Capture the cell that displays the provided text and extract its (X, Y) central coordinate. 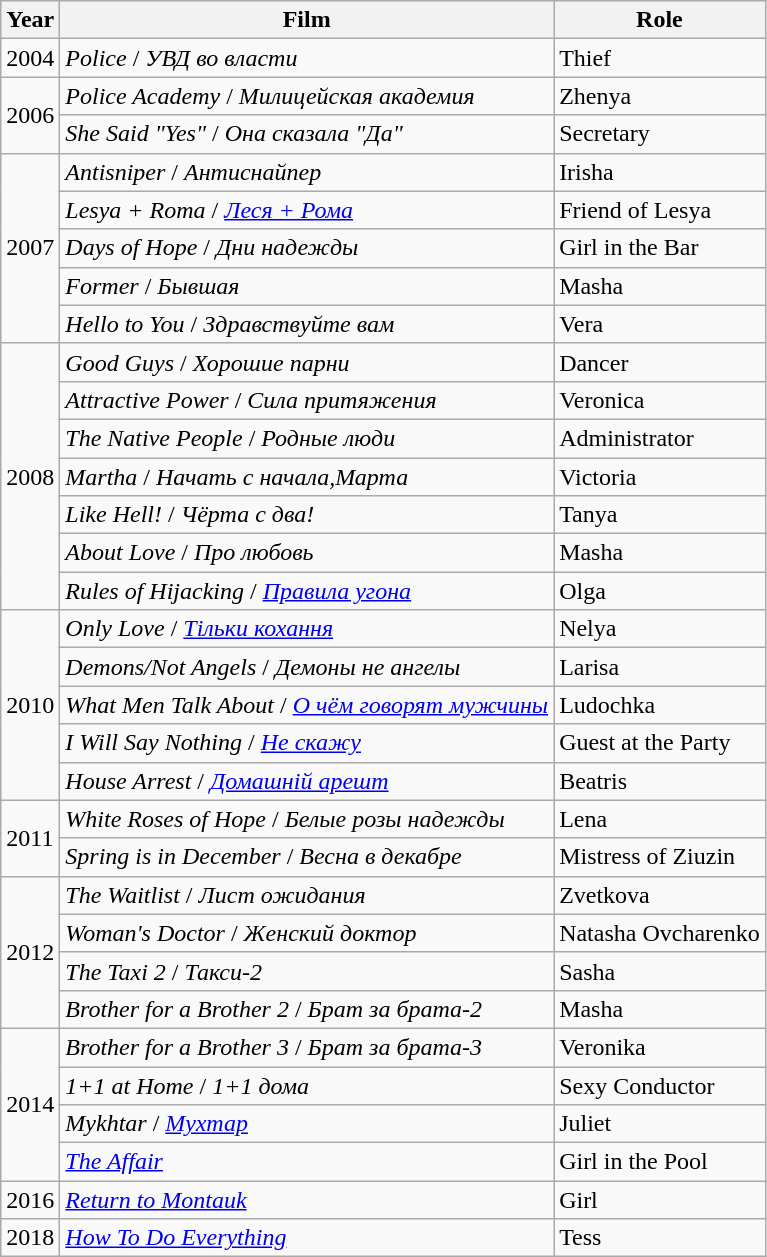
Sexy Conductor (660, 1085)
The Taxi 2 / Такси-2 (307, 971)
About Love / Про любовь (307, 553)
Friend of Lesya (660, 210)
2014 (30, 1104)
How To Do Everything (307, 1238)
Antisniper / Антиснайпер (307, 172)
Tess (660, 1238)
Sasha (660, 971)
Larisa (660, 667)
2006 (30, 115)
Ludochka (660, 705)
White Roses of Hope / Белые розы надежды (307, 819)
Girl in the Pool (660, 1162)
Return to Montauk (307, 1200)
Mistress of Ziuzin (660, 857)
Rules of Hijacking / Правила угона (307, 591)
Girl in the Bar (660, 248)
Nelya (660, 629)
Attractive Power / Сила притяжения (307, 400)
Brother for a Brother 3 / Брат за брата-3 (307, 1047)
Like Hell! / Чёрта с два! (307, 515)
Tanya (660, 515)
2008 (30, 476)
Natasha Ovcharenko (660, 933)
2007 (30, 248)
Demons/Not Angels / Демоны не ангелы (307, 667)
Only Love / Тільки кохання (307, 629)
Beatris (660, 781)
Veronica (660, 400)
Woman's Doctor / Женский доктор (307, 933)
2011 (30, 838)
Guest at the Party (660, 743)
Secretary (660, 134)
Days of Hope / Дни надежды (307, 248)
Martha / Начать с начала,Марта (307, 477)
2016 (30, 1200)
Juliet (660, 1124)
Dancer (660, 362)
Olga (660, 591)
House Arrest / Домашній арешт (307, 781)
Police Academy / Милицейская академия (307, 96)
Mykhtar / Мухтар (307, 1124)
Girl (660, 1200)
2010 (30, 705)
2004 (30, 58)
1+1 at Home / 1+1 дома (307, 1085)
Zvetkova (660, 895)
Police / УВД во власти (307, 58)
She Said "Yes" / Она сказала "Да" (307, 134)
I Will Say Nothing / Не скажу (307, 743)
The Native People / Родные люди (307, 438)
Role (660, 20)
Year (30, 20)
Victoria (660, 477)
Spring is in December / Весна в декабре (307, 857)
Vera (660, 324)
2012 (30, 952)
The Affair (307, 1162)
Lesya + Roma / Леся + Рома (307, 210)
The Waitlist / Лист ожидания (307, 895)
Administrator (660, 438)
Brother for a Brother 2 / Брат за брата-2 (307, 1009)
Lena (660, 819)
Hello to You / Здравствуйте вам (307, 324)
Zhenya (660, 96)
Veronika (660, 1047)
Former / Бывшая (307, 286)
What Men Talk About / О чём говорят мужчины (307, 705)
Film (307, 20)
Good Guys / Хорошие парни (307, 362)
Irisha (660, 172)
Thief (660, 58)
2018 (30, 1238)
